For the text-containing cell, return its midpoint in (x, y) coordinate format. 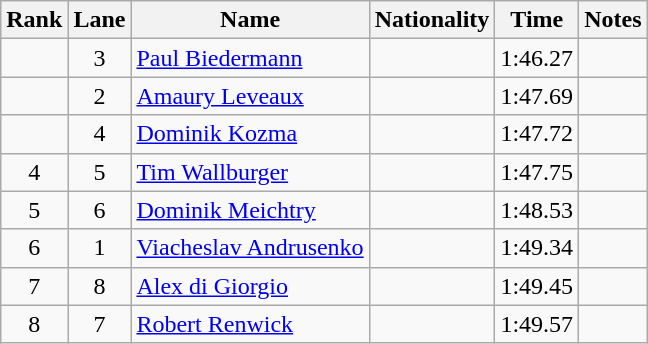
Time (537, 20)
1:47.75 (537, 172)
1:48.53 (537, 210)
1:49.34 (537, 248)
1:46.27 (537, 58)
1:49.45 (537, 286)
1:49.57 (537, 324)
Name (250, 20)
Amaury Leveaux (250, 96)
Dominik Kozma (250, 134)
1:47.72 (537, 134)
Paul Biedermann (250, 58)
Viacheslav Andrusenko (250, 248)
Tim Wallburger (250, 172)
2 (100, 96)
Lane (100, 20)
1:47.69 (537, 96)
Robert Renwick (250, 324)
Dominik Meichtry (250, 210)
Rank (34, 20)
Nationality (432, 20)
Alex di Giorgio (250, 286)
3 (100, 58)
Notes (613, 20)
1 (100, 248)
